Return the [x, y] coordinate for the center point of the cell that contains the specified text.  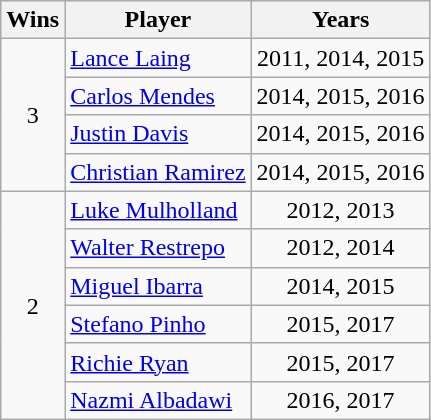
Wins [33, 20]
Player [158, 20]
Carlos Mendes [158, 96]
Luke Mulholland [158, 210]
2011, 2014, 2015 [340, 58]
Justin Davis [158, 134]
Walter Restrepo [158, 248]
Richie Ryan [158, 362]
Christian Ramirez [158, 172]
2012, 2013 [340, 210]
Lance Laing [158, 58]
Miguel Ibarra [158, 286]
2016, 2017 [340, 400]
2012, 2014 [340, 248]
Stefano Pinho [158, 324]
2 [33, 305]
2014, 2015 [340, 286]
Years [340, 20]
3 [33, 115]
Nazmi Albadawi [158, 400]
